Capture the cell that displays the provided text and extract its [X, Y] central coordinate. 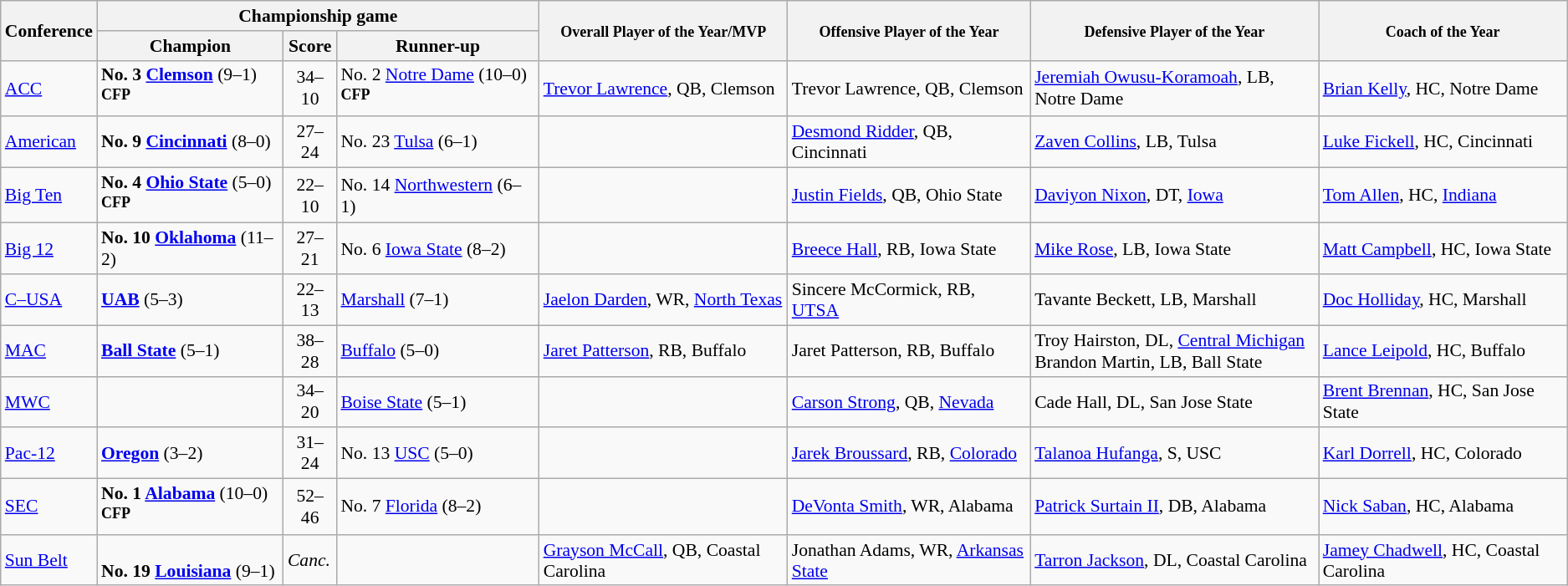
Boise State (5–1) [437, 403]
Buffalo (5–0) [437, 351]
Runner-up [437, 46]
34–20 [309, 403]
Patrick Surtain II, DB, Alabama [1174, 507]
Mike Rose, LB, Iowa State [1174, 249]
Jeremiah Owusu-Koramoah, LB, Notre Dame [1174, 89]
Champion [191, 46]
No. 7 Florida (8–2) [437, 507]
27–24 [309, 142]
Ball State (5–1) [191, 351]
31–24 [309, 453]
Jamey Chadwell, HC, Coastal Carolina [1443, 560]
American [49, 142]
Desmond Ridder, QB, Cincinnati [909, 142]
MAC [49, 351]
No. 3 Clemson (9–1) CFP [191, 89]
No. 19 Louisiana (9–1) [191, 560]
38–28 [309, 351]
Zaven Collins, LB, Tulsa [1174, 142]
No. 9 Cincinnati (8–0) [191, 142]
Tarron Jackson, DL, Coastal Carolina [1174, 560]
Brian Kelly, HC, Notre Dame [1443, 89]
UAB (5–3) [191, 299]
Big 12 [49, 249]
Score [309, 46]
27–21 [309, 249]
Brent Brennan, HC, San Jose State [1443, 403]
C–USA [49, 299]
No. 4 Ohio State (5–0) CFP [191, 196]
Karl Dorrell, HC, Colorado [1443, 453]
Troy Hairston, DL, Central Michigan Brandon Martin, LB, Ball State [1174, 351]
Offensive Player of the Year [909, 30]
Championship game [318, 16]
Cade Hall, DL, San Jose State [1174, 403]
DeVonta Smith, WR, Alabama [909, 507]
34–10 [309, 89]
Matt Campbell, HC, Iowa State [1443, 249]
Pac-12 [49, 453]
52–46 [309, 507]
Tavante Beckett, LB, Marshall [1174, 299]
No. 10 Oklahoma (11–2) [191, 249]
No. 1 Alabama (10–0) CFP [191, 507]
Jonathan Adams, WR, Arkansas State [909, 560]
Defensive Player of the Year [1174, 30]
Overall Player of the Year/MVP [664, 30]
ACC [49, 89]
Talanoa Hufanga, S, USC [1174, 453]
Oregon (3–2) [191, 453]
MWC [49, 403]
Big Ten [49, 196]
Jarek Broussard, RB, Colorado [909, 453]
Breece Hall, RB, Iowa State [909, 249]
Sun Belt [49, 560]
Doc Holliday, HC, Marshall [1443, 299]
Carson Strong, QB, Nevada [909, 403]
Jaelon Darden, WR, North Texas [664, 299]
No. 6 Iowa State (8–2) [437, 249]
Coach of the Year [1443, 30]
Canc. [309, 560]
No. 23 Tulsa (6–1) [437, 142]
No. 13 USC (5–0) [437, 453]
Grayson McCall, QB, Coastal Carolina [664, 560]
Daviyon Nixon, DT, Iowa [1174, 196]
Conference [49, 30]
Luke Fickell, HC, Cincinnati [1443, 142]
SEC [49, 507]
22–13 [309, 299]
No. 14 Northwestern (6–1) [437, 196]
Nick Saban, HC, Alabama [1443, 507]
Marshall (7–1) [437, 299]
No. 2 Notre Dame (10–0) CFP [437, 89]
Tom Allen, HC, Indiana [1443, 196]
Lance Leipold, HC, Buffalo [1443, 351]
Justin Fields, QB, Ohio State [909, 196]
22–10 [309, 196]
Sincere McCormick, RB, UTSA [909, 299]
